From the cell containing the given text, extract its center point as [X, Y] coordinate. 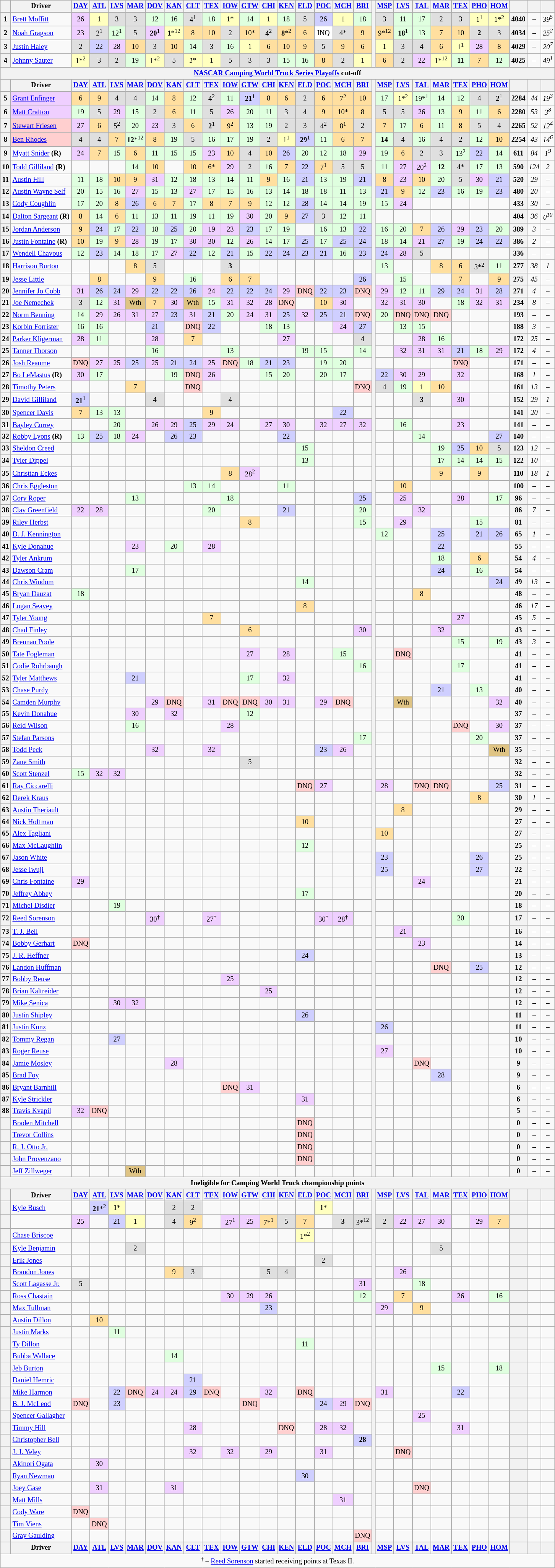
Chase Purdy [41, 690]
60 [5, 774]
33 [5, 449]
28† [343, 919]
132 [461, 153]
88 [5, 1111]
59 [5, 762]
277 [518, 266]
62 [5, 798]
Austin Dillon [41, 1320]
Stefan Parsons [41, 738]
Akinori Ogata [41, 1464]
Chase Briscoe [41, 1236]
140 [518, 437]
J. J. Yeley [41, 1452]
386 [518, 241]
79 [5, 1003]
491 [548, 60]
Ray Ciccarelli [41, 786]
Brad Foy [41, 1075]
395 [548, 19]
Joey Gase [41, 1488]
121 [117, 33]
2284 [518, 98]
122 [518, 461]
207 [548, 47]
Daniel Hemric [41, 1380]
2254 [518, 139]
Justin Haley [41, 47]
Kyle Benjamin [41, 1249]
Matt Mills [41, 1500]
R. J. Otto Jr. [41, 1147]
77 [5, 980]
68 [5, 870]
70 [5, 894]
Michel Disdier [41, 905]
Dalton Sargeant (R) [41, 217]
47 [5, 618]
Austin Theriault [41, 810]
83 [5, 1051]
Dawson Cram [41, 570]
Ryan Newman [41, 1476]
100 [518, 487]
Brennan Poole [41, 642]
64 [5, 822]
John Provenzano [41, 1159]
282 [250, 474]
6* [212, 167]
Tommy Regan [41, 1039]
Chris Windom [41, 582]
Harrison Burton [41, 266]
161 [518, 387]
82 [5, 1039]
Bobby Gerhart [41, 944]
Josh Reaume [41, 363]
Christopher Bell [41, 1440]
Riley Herbst [41, 523]
181 [403, 33]
Bayley Currey [41, 425]
96 [518, 498]
Joe Nemechek [41, 303]
67 [5, 858]
Kyle Busch [41, 1208]
Bo LeMastus (R) [41, 375]
234 [518, 303]
188 [518, 327]
Jordan Anderson [41, 229]
Todd Gilliland (R) [41, 167]
252 [548, 33]
168 [518, 375]
Chris Fontaine [41, 882]
Derek Kraus [41, 798]
39 [5, 523]
Jeff Zillweger [41, 1171]
Brandon Jones [41, 1272]
291 [305, 139]
Roger Reuse [41, 1051]
404 [518, 217]
Stewart Friesen [41, 126]
Max McLaughlin [41, 846]
3*12 [362, 1222]
Austin Hill [41, 180]
Justin Shipley [41, 1016]
61 [5, 786]
611 [518, 153]
Codie Rohrbaugh [41, 666]
Jamie Mosley [41, 1064]
Tyler Dippel [41, 461]
78 [5, 991]
Scott Lagasse Jr. [41, 1285]
Erik Jones [41, 1260]
3*2 [479, 266]
Cody Coughlin [41, 204]
Jennifer Jo Cobb [41, 291]
Todd Peck [41, 750]
Ineligible for Camping World Truck championship points [277, 1183]
201 [155, 33]
INQ [323, 33]
Bryant Barnhill [41, 1087]
Nick Hoffman [41, 822]
76 [5, 967]
Jason White [41, 858]
63 [5, 810]
Parker Kligerman [41, 339]
Ross Chastain [41, 1296]
Zane Smith [41, 762]
Kyle Strickler [41, 1100]
Sheldon Creed [41, 449]
NASCAR Camping World Truck Series Playoffs cut-off [277, 73]
Brett Moffitt [41, 19]
7*1 [269, 1222]
Max Tullman [41, 1308]
389 [518, 229]
66 [5, 846]
56 [5, 726]
21*2 [99, 1208]
Myatt Snider (R) [41, 153]
152 [518, 400]
85 [5, 1075]
Trevor Collins [41, 1136]
Tyler Young [41, 618]
12*12 [135, 139]
Christian Eckes [41, 474]
Norm Benning [41, 315]
Tanner Thorson [41, 351]
Landon Huffman [41, 967]
Clay Greenfield [41, 510]
34 [5, 461]
4029 [518, 47]
Brian Kaltreider [41, 991]
Cody Ware [41, 1512]
Kyle Donahue [41, 546]
Justin Fontaine (R) [41, 241]
74 [5, 944]
4025 [518, 60]
D. J. Kennington [41, 534]
480 [518, 192]
Cory Roper [41, 498]
Matt Crafton [41, 112]
433 [518, 204]
27† [212, 919]
Kevin Donahue [41, 714]
Justin Marks [41, 1332]
B. J. McLeod [41, 1404]
Tyler Ankrum [41, 559]
Austin Wayne Self [41, 192]
Gray Gaulding [41, 1536]
Reid Wilson [41, 726]
171 [518, 363]
Spencer Davis [41, 413]
010 [548, 217]
4034 [518, 33]
Mike Senica [41, 1003]
Spencer Gallagher [41, 1416]
Jeb Burton [41, 1368]
Tim Viens [41, 1524]
Chad Finley [41, 630]
Mike Harmon [41, 1392]
75 [5, 955]
73 [5, 931]
Braden Mitchell [41, 1123]
275 [518, 279]
57 [5, 738]
87 [5, 1100]
Tyler Matthews [41, 678]
Bubba Wallace [41, 1356]
Ty Dillon [41, 1344]
51 [5, 666]
Grant Enfinger [41, 98]
58 [5, 750]
T. J. Bell [41, 931]
Bryan Dauzat [41, 594]
Alex Tagliani [41, 834]
4040 [518, 19]
Wendell Chavous [41, 254]
590 [518, 167]
David Gilliland [41, 400]
Noah Gragson [41, 33]
Chris Eggleston [41, 487]
Korbin Forrister [41, 327]
Jesse Iwuji [41, 870]
2280 [518, 112]
Scott Stenzel [41, 774]
† – Reed Sorenson started receiving points at Texas II. [277, 1561]
336 [518, 254]
Bobby Reuse [41, 980]
50 [5, 654]
J. R. Heffner [41, 955]
110 [518, 474]
Tate Fogleman [41, 654]
9*12 [385, 33]
Robby Lyons (R) [41, 437]
Logan Seavey [41, 606]
123 [518, 449]
520 [518, 180]
Johnny Sauter [41, 60]
Timmy Hill [41, 1428]
Timothy Peters [41, 387]
Reed Sorenson [41, 919]
202 [422, 167]
146 [548, 139]
Travis Kvapil [41, 1111]
2265 [518, 126]
69 [5, 882]
Camden Murphy [41, 702]
Justin Kunz [41, 1028]
Jesse Little [41, 279]
Jeffrey Abbey [41, 894]
8*2 [287, 33]
19*1 [422, 98]
80 [5, 1016]
Ben Rhodes [41, 139]
